Determine the (X, Y) coordinate at the center of the cell enclosing the given text.  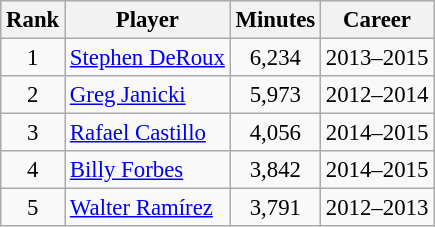
4,056 (275, 133)
Player (148, 20)
Billy Forbes (148, 170)
Rafael Castillo (148, 133)
3,791 (275, 208)
2012–2014 (378, 95)
Minutes (275, 20)
Rank (33, 20)
3,842 (275, 170)
5,973 (275, 95)
Stephen DeRoux (148, 58)
Greg Janicki (148, 95)
6,234 (275, 58)
Walter Ramírez (148, 208)
2012–2013 (378, 208)
Career (378, 20)
3 (33, 133)
2013–2015 (378, 58)
4 (33, 170)
1 (33, 58)
5 (33, 208)
2 (33, 95)
